Pinpoint the cell where the given text exists, returning its (x, y) midpoint coordinate. 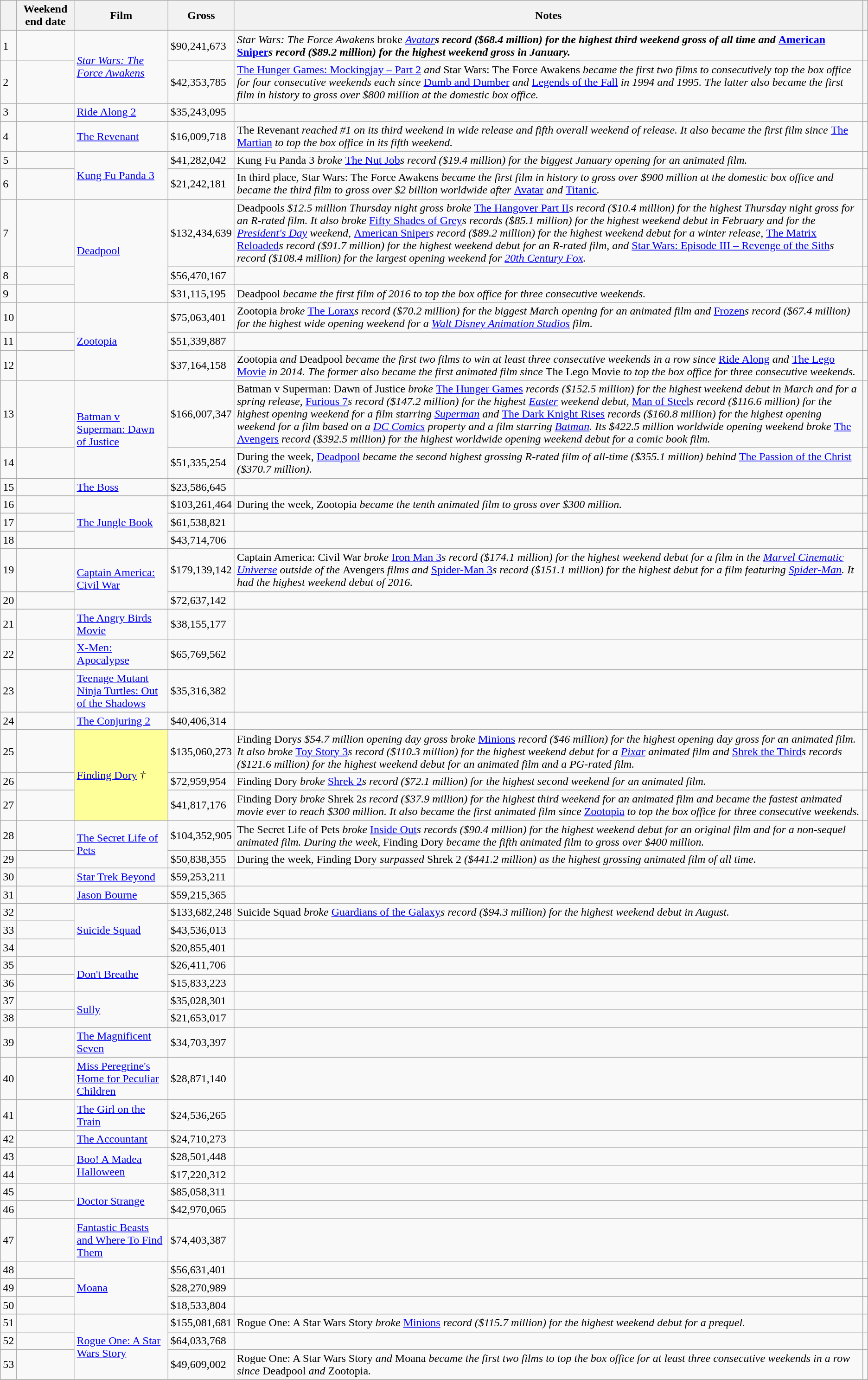
$41,282,042 (201, 160)
45 (8, 1192)
33 (8, 930)
$42,353,785 (201, 82)
$24,536,265 (201, 1115)
46 (8, 1210)
$49,609,002 (201, 1365)
$61,538,821 (201, 522)
16 (8, 505)
51 (8, 1323)
11 (8, 341)
5 (8, 160)
$43,714,706 (201, 540)
The Secret Life of Pets (121, 844)
$34,703,397 (201, 1042)
$28,270,989 (201, 1288)
42 (8, 1139)
$43,536,013 (201, 930)
$56,470,167 (201, 276)
Notes (548, 16)
$133,682,248 (201, 912)
$179,139,142 (201, 570)
$16,009,718 (201, 136)
28 (8, 835)
The Angry Birds Movie (121, 624)
$166,007,347 (201, 414)
Film (121, 16)
$31,115,195 (201, 293)
Captain America: Civil War (121, 579)
Moana (121, 1288)
$28,871,140 (201, 1078)
4 (8, 136)
52 (8, 1341)
The Boss (121, 487)
18 (8, 540)
The Magnificent Seven (121, 1042)
14 (8, 463)
$21,653,017 (201, 1018)
$41,817,176 (201, 805)
15 (8, 487)
$51,339,887 (201, 341)
The Jungle Book (121, 522)
Gross (201, 16)
41 (8, 1115)
43 (8, 1156)
29 (8, 860)
27 (8, 805)
44 (8, 1174)
48 (8, 1270)
$59,215,365 (201, 895)
$35,316,382 (201, 691)
6 (8, 184)
$38,155,177 (201, 624)
12 (8, 365)
$90,241,673 (201, 45)
$50,838,355 (201, 860)
Rogue One: A Star Wars Story broke Minions record ($115.7 million) for the highest weekend debut for a prequel. (548, 1323)
Jason Bourne (121, 895)
13 (8, 414)
19 (8, 570)
$15,833,223 (201, 983)
$23,586,645 (201, 487)
$132,434,639 (201, 233)
$24,710,273 (201, 1139)
Finding Dory † (121, 775)
$155,081,681 (201, 1323)
53 (8, 1365)
The Girl on the Train (121, 1115)
1 (8, 45)
Deadpool (121, 250)
Doctor Strange (121, 1201)
$40,406,314 (201, 721)
The Conjuring 2 (121, 721)
$35,028,301 (201, 1001)
40 (8, 1078)
Don't Breathe (121, 974)
2 (8, 82)
39 (8, 1042)
24 (8, 721)
34 (8, 948)
Teenage Mutant Ninja Turtles: Out of the Shadows (121, 691)
$64,033,768 (201, 1341)
Suicide Squad broke Guardians of the Galaxys record ($94.3 million) for the highest weekend debut in August. (548, 912)
$75,063,401 (201, 317)
35 (8, 965)
$26,411,706 (201, 965)
$59,253,211 (201, 877)
During the week, Finding Dory surpassed Shrek 2 ($441.2 million) as the highest grossing animated film of all time. (548, 860)
9 (8, 293)
21 (8, 624)
Kung Fu Panda 3 (121, 175)
$17,220,312 (201, 1174)
$104,352,905 (201, 835)
47 (8, 1240)
Finding Dory broke Shrek 2s record ($72.1 million) for the highest second weekend for an animated film. (548, 781)
$103,261,464 (201, 505)
$74,403,387 (201, 1240)
32 (8, 912)
31 (8, 895)
37 (8, 1001)
$135,060,273 (201, 751)
17 (8, 522)
$20,855,401 (201, 948)
10 (8, 317)
$35,243,095 (201, 112)
During the week, Zootopia became the tenth animated film to gross over $300 million. (548, 505)
Suicide Squad (121, 930)
Zootopia (121, 341)
Rogue One: A Star Wars Story (121, 1347)
$37,164,158 (201, 365)
$85,058,311 (201, 1192)
The Revenant (121, 136)
$18,533,804 (201, 1305)
7 (8, 233)
25 (8, 751)
The Accountant (121, 1139)
8 (8, 276)
Fantastic Beasts and Where To Find Them (121, 1240)
Weekend end date (45, 16)
Sully (121, 1009)
20 (8, 600)
$21,242,181 (201, 184)
23 (8, 691)
Batman v Superman: Dawn of Justice (121, 430)
Kung Fu Panda 3 broke The Nut Jobs record ($19.4 million) for the biggest January opening for an animated film. (548, 160)
30 (8, 877)
Star Wars: The Force Awakens (121, 67)
$51,335,254 (201, 463)
Deadpool became the first film of 2016 to top the box office for three consecutive weekends. (548, 293)
49 (8, 1288)
Boo! A Madea Halloween (121, 1165)
22 (8, 654)
Ride Along 2 (121, 112)
26 (8, 781)
Miss Peregrine's Home for Peculiar Children (121, 1078)
Star Trek Beyond (121, 877)
X-Men: Apocalypse (121, 654)
38 (8, 1018)
$28,501,448 (201, 1156)
$42,970,065 (201, 1210)
$65,769,562 (201, 654)
$72,637,142 (201, 600)
36 (8, 983)
3 (8, 112)
$72,959,954 (201, 781)
$56,631,401 (201, 1270)
50 (8, 1305)
